Return the [X, Y] coordinate for the center point of the cell that contains the specified text.  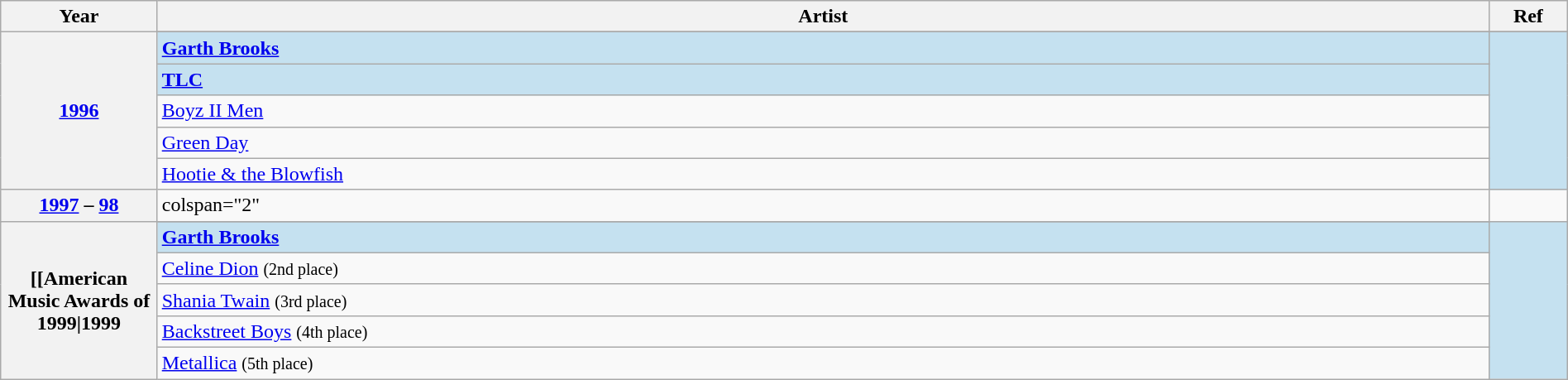
Boyz II Men [823, 111]
Artist [823, 17]
colspan="2" [823, 205]
Celine Dion (2nd place) [823, 268]
Backstreet Boys (4th place) [823, 331]
[[American Music Awards of 1999|1999 [79, 300]
1996 [79, 111]
Green Day [823, 142]
Shania Twain (3rd place) [823, 300]
Metallica (5th place) [823, 363]
Ref [1528, 17]
TLC [823, 79]
Year [79, 17]
1997 – 98 [79, 205]
Hootie & the Blowfish [823, 174]
